Output the [x, y] coordinate of the center of the cell containing the given text.  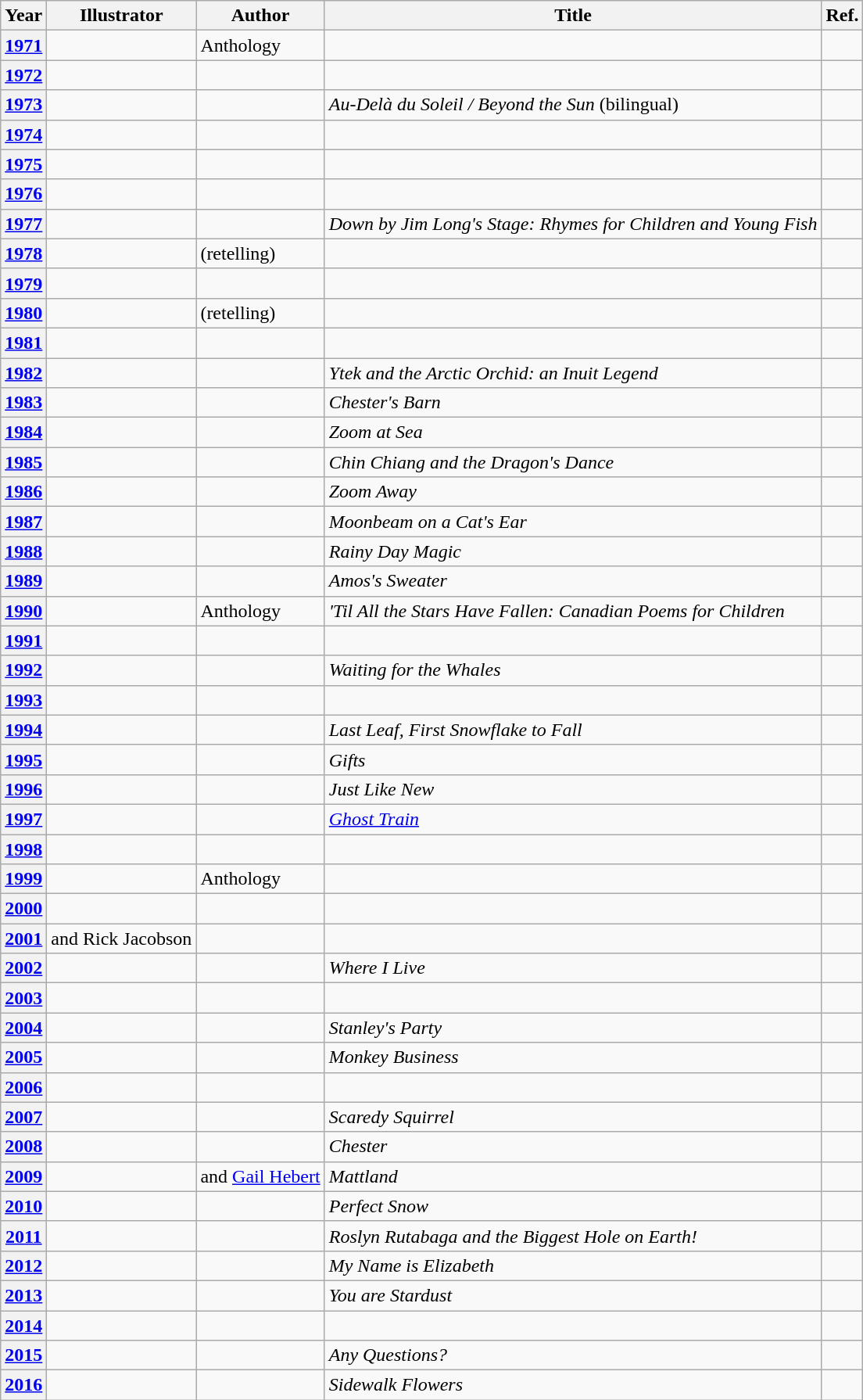
2012 [23, 1265]
Sidewalk Flowers [573, 1385]
2002 [23, 968]
2016 [23, 1385]
1975 [23, 164]
2003 [23, 998]
1997 [23, 819]
2013 [23, 1295]
Waiting for the Whales [573, 670]
Stanley's Party [573, 1028]
Any Questions? [573, 1355]
1984 [23, 433]
2005 [23, 1057]
Title [573, 16]
Mattland [573, 1176]
2009 [23, 1176]
1971 [23, 45]
Chester [573, 1147]
Amos's Sweater [573, 581]
1992 [23, 670]
Monkey Business [573, 1057]
Last Leaf, First Snowflake to Fall [573, 730]
My Name is Elizabeth [573, 1265]
1998 [23, 849]
1973 [23, 105]
1978 [23, 253]
2001 [23, 939]
You are Stardust [573, 1295]
1977 [23, 224]
1990 [23, 611]
Down by Jim Long's Stage: Rhymes for Children and Young Fish [573, 224]
Zoom at Sea [573, 433]
Au-Delà du Soleil / Beyond the Sun (bilingual) [573, 105]
1976 [23, 194]
2000 [23, 909]
1996 [23, 789]
Chin Chiang and the Dragon's Dance [573, 462]
1972 [23, 75]
1980 [23, 313]
Scaredy Squirrel [573, 1117]
1985 [23, 462]
and Gail Hebert [260, 1176]
Gifts [573, 759]
and Rick Jacobson [122, 939]
Just Like New [573, 789]
2010 [23, 1206]
1989 [23, 581]
1994 [23, 730]
2006 [23, 1087]
Rainy Day Magic [573, 551]
Zoom Away [573, 492]
Year [23, 16]
Author [260, 16]
1995 [23, 759]
2004 [23, 1028]
Illustrator [122, 16]
Perfect Snow [573, 1206]
1988 [23, 551]
1981 [23, 343]
Ghost Train [573, 819]
2007 [23, 1117]
'Til All the Stars Have Fallen: Canadian Poems for Children [573, 611]
Chester's Barn [573, 403]
2008 [23, 1147]
Roslyn Rutabaga and the Biggest Hole on Earth! [573, 1236]
1991 [23, 641]
1982 [23, 373]
2014 [23, 1326]
Where I Live [573, 968]
1986 [23, 492]
1974 [23, 135]
1999 [23, 879]
Ref. [843, 16]
1993 [23, 700]
1983 [23, 403]
2011 [23, 1236]
1979 [23, 283]
Moonbeam on a Cat's Ear [573, 522]
Ytek and the Arctic Orchid: an Inuit Legend [573, 373]
2015 [23, 1355]
1987 [23, 522]
